Capture the cell that displays the provided text and extract its (x, y) central coordinate. 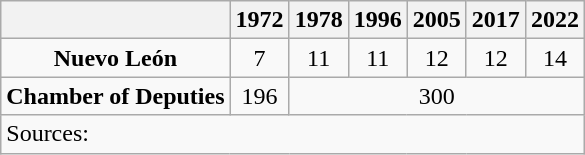
300 (436, 96)
7 (260, 58)
Sources: (293, 134)
196 (260, 96)
1996 (378, 20)
14 (554, 58)
2005 (436, 20)
Chamber of Deputies (116, 96)
2022 (554, 20)
2017 (496, 20)
1972 (260, 20)
1978 (318, 20)
Nuevo León (116, 58)
